Determine the (x, y) coordinate at the center of the cell enclosing the given text.  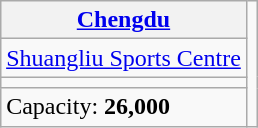
Shuangliu Sports Centre (124, 58)
Capacity: 26,000 (124, 107)
Chengdu (124, 20)
